Locate the cell with the specified text and output its (x, y) center coordinate. 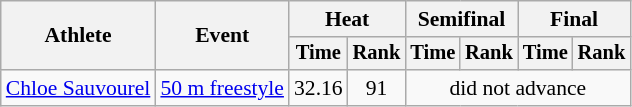
did not advance (518, 88)
50 m freestyle (222, 88)
Event (222, 36)
Semifinal (461, 19)
32.16 (318, 88)
Heat (347, 19)
91 (377, 88)
Final (574, 19)
Chloe Sauvourel (78, 88)
Athlete (78, 36)
